Determine the (x, y) coordinate at the center of the cell enclosing the given text.  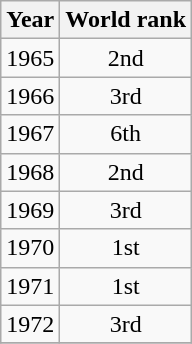
1970 (30, 248)
6th (126, 134)
1971 (30, 286)
1967 (30, 134)
Year (30, 20)
1965 (30, 58)
1966 (30, 96)
1972 (30, 324)
1969 (30, 210)
World rank (126, 20)
1968 (30, 172)
